Determine the [X, Y] coordinate at the center of the cell enclosing the given text.  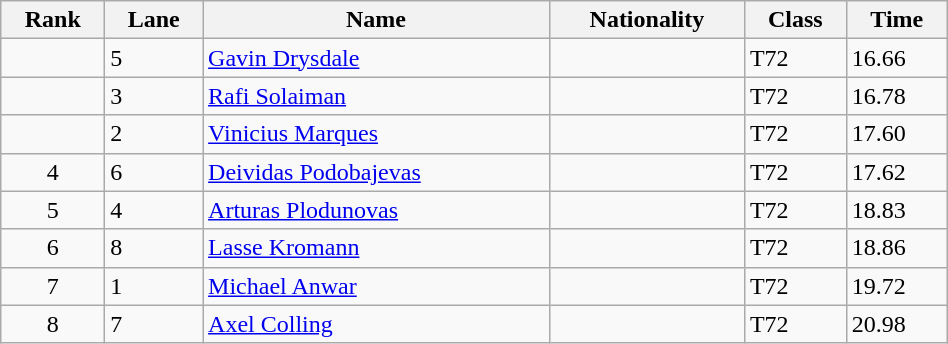
Arturas Plodunovas [376, 210]
Time [896, 20]
Axel Colling [376, 324]
Name [376, 20]
Rafi Solaiman [376, 96]
Nationality [646, 20]
18.83 [896, 210]
Michael Anwar [376, 286]
Deividas Podobajevas [376, 172]
Lane [154, 20]
Rank [53, 20]
Gavin Drysdale [376, 58]
2 [154, 134]
Class [795, 20]
20.98 [896, 324]
17.62 [896, 172]
Vinicius Marques [376, 134]
19.72 [896, 286]
1 [154, 286]
3 [154, 96]
Lasse Kromann [376, 248]
16.78 [896, 96]
16.66 [896, 58]
18.86 [896, 248]
17.60 [896, 134]
